Determine the (x, y) coordinate at the center of the cell enclosing the given text.  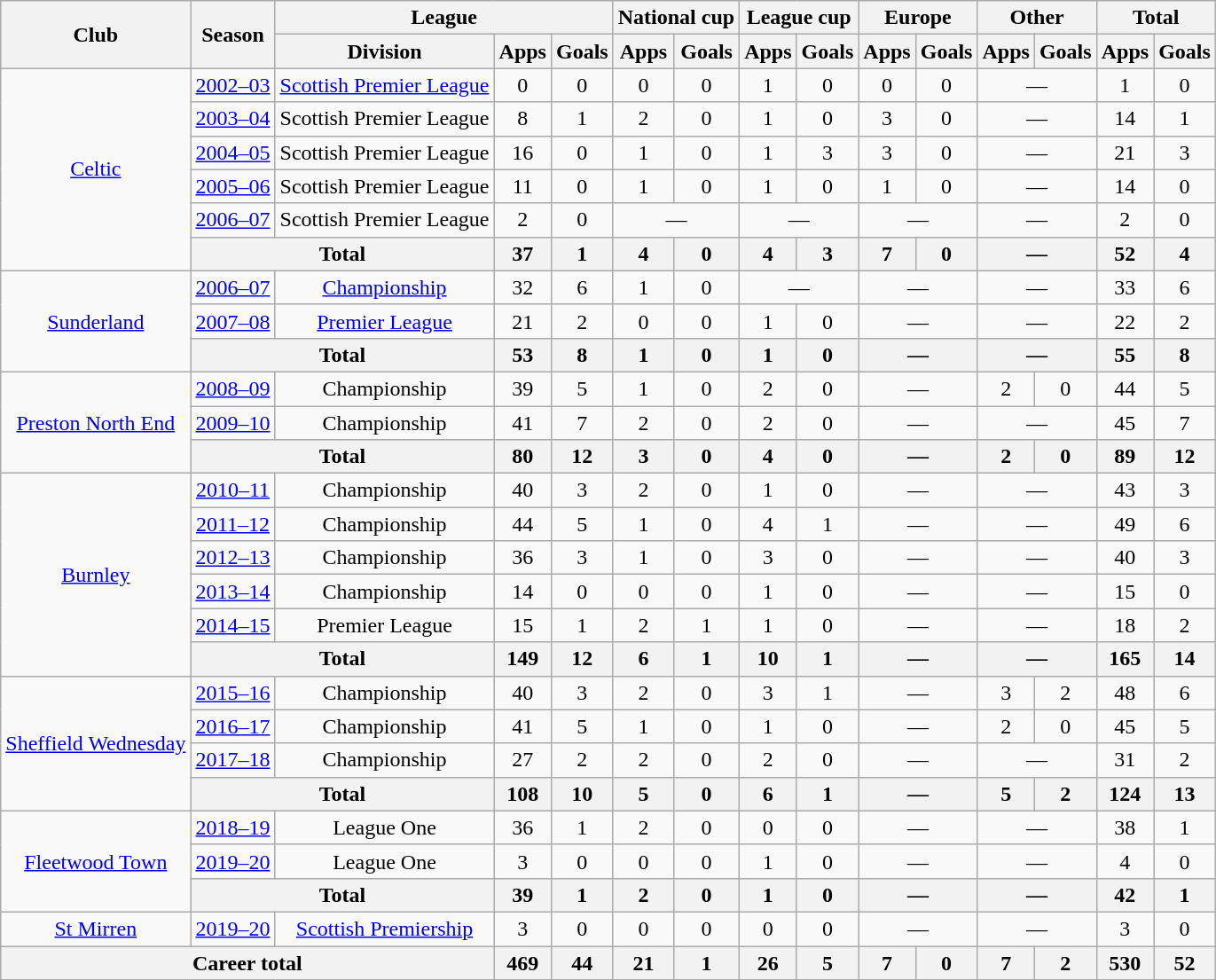
Club (96, 35)
49 (1125, 524)
2011–12 (232, 524)
89 (1125, 457)
13 (1185, 794)
2010–11 (232, 490)
38 (1125, 827)
2003–04 (232, 119)
11 (522, 186)
108 (522, 794)
League cup (799, 18)
Fleetwood Town (96, 861)
18 (1125, 625)
2013–14 (232, 592)
16 (522, 153)
St Mirren (96, 929)
2016–17 (232, 726)
Europe (918, 18)
22 (1125, 321)
37 (522, 254)
80 (522, 457)
124 (1125, 794)
Season (232, 35)
55 (1125, 355)
469 (522, 962)
2008–09 (232, 388)
165 (1125, 659)
Sheffield Wednesday (96, 743)
43 (1125, 490)
42 (1125, 895)
Scottish Premiership (385, 929)
Burnley (96, 575)
National cup (676, 18)
2018–19 (232, 827)
2002–03 (232, 85)
2017–18 (232, 760)
League (443, 18)
Division (385, 51)
2009–10 (232, 423)
26 (768, 962)
31 (1125, 760)
Career total (247, 962)
27 (522, 760)
Other (1037, 18)
Celtic (96, 169)
Sunderland (96, 321)
2004–05 (232, 153)
2012–13 (232, 558)
2015–16 (232, 693)
530 (1125, 962)
2007–08 (232, 321)
149 (522, 659)
Preston North End (96, 422)
2014–15 (232, 625)
53 (522, 355)
33 (1125, 287)
48 (1125, 693)
2005–06 (232, 186)
32 (522, 287)
